Scan for the cell matching the given text and deliver its (x, y) coordinate at center. 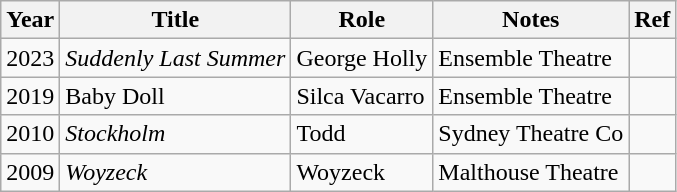
Baby Doll (176, 96)
Stockholm (176, 134)
2010 (30, 134)
Suddenly Last Summer (176, 58)
2019 (30, 96)
Role (362, 20)
Silca Vacarro (362, 96)
Title (176, 20)
Malthouse Theatre (531, 172)
2023 (30, 58)
Todd (362, 134)
Sydney Theatre Co (531, 134)
2009 (30, 172)
George Holly (362, 58)
Notes (531, 20)
Ref (652, 20)
Year (30, 20)
